Output the (X, Y) coordinate of the center of the cell containing the given text.  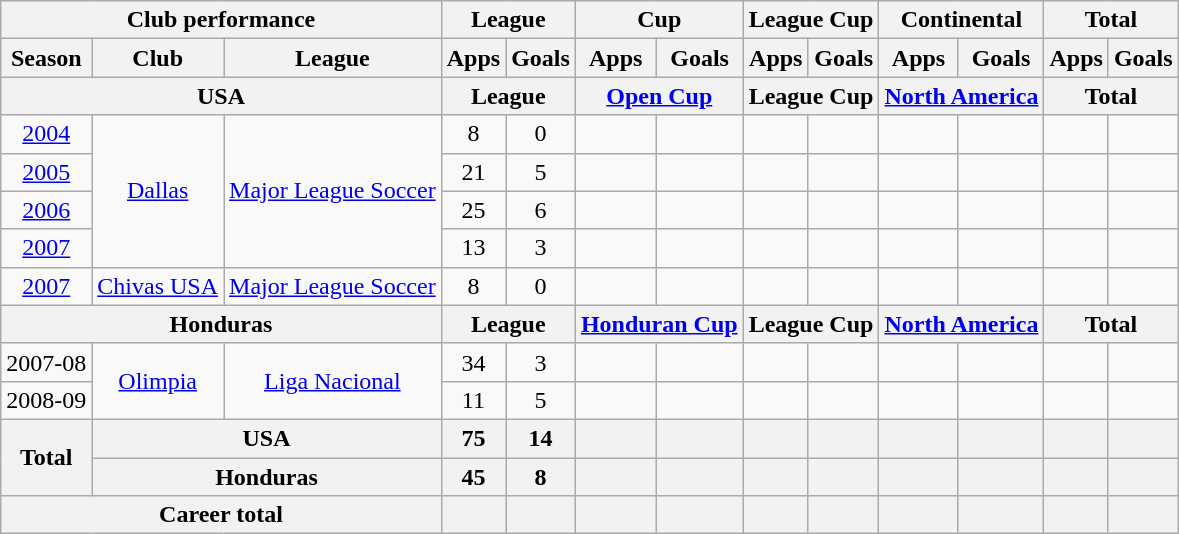
45 (473, 477)
Club (158, 58)
34 (473, 362)
14 (541, 438)
21 (473, 172)
75 (473, 438)
Dallas (158, 191)
Cup (659, 20)
Open Cup (659, 96)
6 (541, 210)
2007-08 (46, 362)
Olimpia (158, 381)
Club performance (221, 20)
2004 (46, 134)
2005 (46, 172)
25 (473, 210)
13 (473, 248)
2008-09 (46, 400)
Season (46, 58)
Career total (221, 515)
Honduran Cup (659, 324)
2006 (46, 210)
11 (473, 400)
Liga Nacional (333, 381)
Continental (962, 20)
Chivas USA (158, 286)
